Return the (x, y) coordinate for the center point of the cell that contains the specified text.  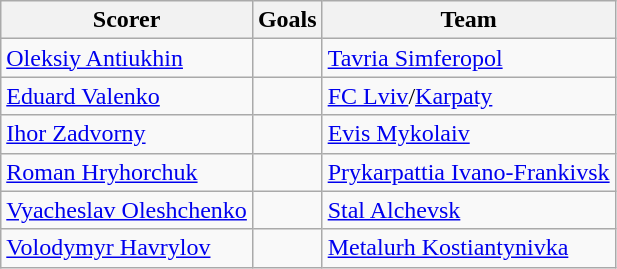
Stal Alchevsk (468, 210)
Oleksiy Antiukhin (127, 58)
Goals (287, 20)
Eduard Valenko (127, 96)
FC Lviv/Karpaty (468, 96)
Tavria Simferopol (468, 58)
Prykarpattia Ivano-Frankivsk (468, 172)
Evis Mykolaiv (468, 134)
Team (468, 20)
Ihor Zadvorny (127, 134)
Metalurh Kostiantynivka (468, 248)
Scorer (127, 20)
Vyacheslav Oleshchenko (127, 210)
Roman Hryhorchuk (127, 172)
Volodymyr Havrylov (127, 248)
